Determine the (X, Y) coordinate at the center of the cell enclosing the given text.  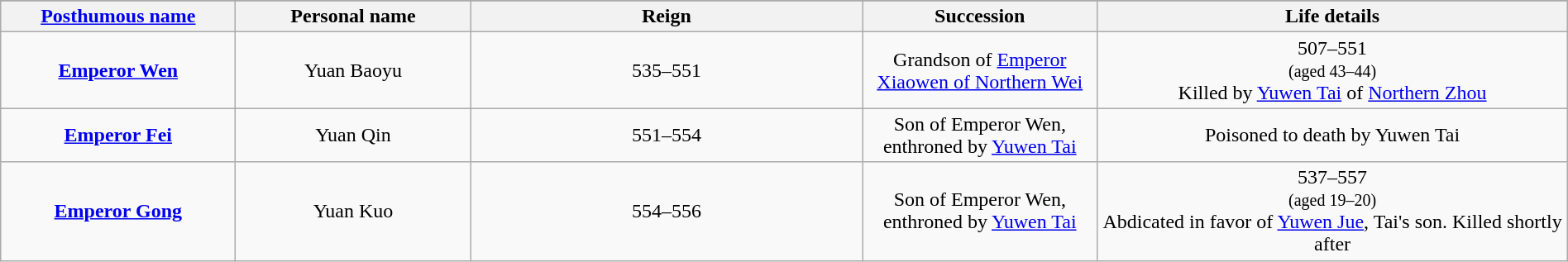
Emperor Fei (118, 136)
537–557(aged 19–20)Abdicated in favor of Yuwen Jue, Tai's son. Killed shortly after (1332, 212)
507–551(aged 43–44)Killed by Yuwen Tai of Northern Zhou (1332, 70)
Grandson of Emperor Xiaowen of Northern Wei (980, 70)
Personal name (353, 17)
554–556 (667, 212)
Yuan Baoyu (353, 70)
Yuan Kuo (353, 212)
Poisoned to death by Yuwen Tai (1332, 136)
Posthumous name (118, 17)
Emperor Wen (118, 70)
Life details (1332, 17)
Emperor Gong (118, 212)
Yuan Qin (353, 136)
Succession (980, 17)
535–551 (667, 70)
Reign (667, 17)
551–554 (667, 136)
